Output the [x, y] coordinate of the center of the cell containing the given text.  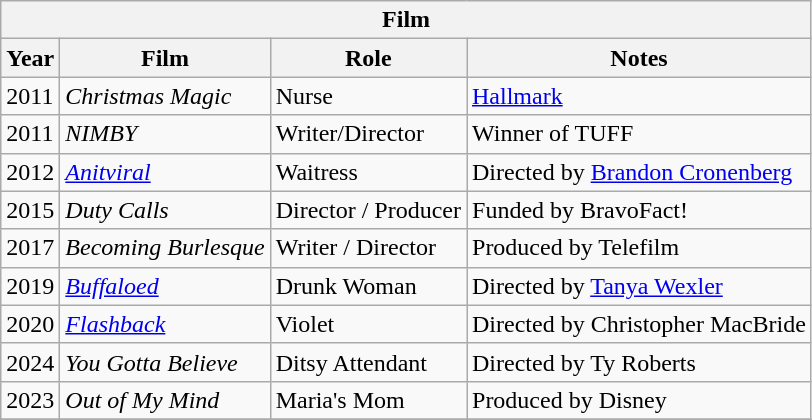
Role [368, 58]
Directed by Brandon Cronenberg [638, 172]
2012 [30, 172]
2015 [30, 210]
2019 [30, 286]
Funded by BravoFact! [638, 210]
Duty Calls [165, 210]
Out of My Mind [165, 400]
Produced by Disney [638, 400]
Directed by Ty Roberts [638, 362]
Year [30, 58]
Anitviral [165, 172]
Becoming Burlesque [165, 248]
Drunk Woman [368, 286]
2023 [30, 400]
2024 [30, 362]
Nurse [368, 96]
Hallmark [638, 96]
You Gotta Believe [165, 362]
Buffaloed [165, 286]
Winner of TUFF [638, 134]
Waitress [368, 172]
Director / Producer [368, 210]
Directed by Christopher MacBride [638, 324]
Writer/Director [368, 134]
Flashback [165, 324]
Notes [638, 58]
2017 [30, 248]
Writer / Director [368, 248]
NIMBY [165, 134]
Produced by Telefilm [638, 248]
Christmas Magic [165, 96]
Violet [368, 324]
2020 [30, 324]
Directed by Tanya Wexler [638, 286]
Ditsy Attendant [368, 362]
Maria's Mom [368, 400]
